Find where the given text appears and provide that cell's center as [x, y] coordinate. 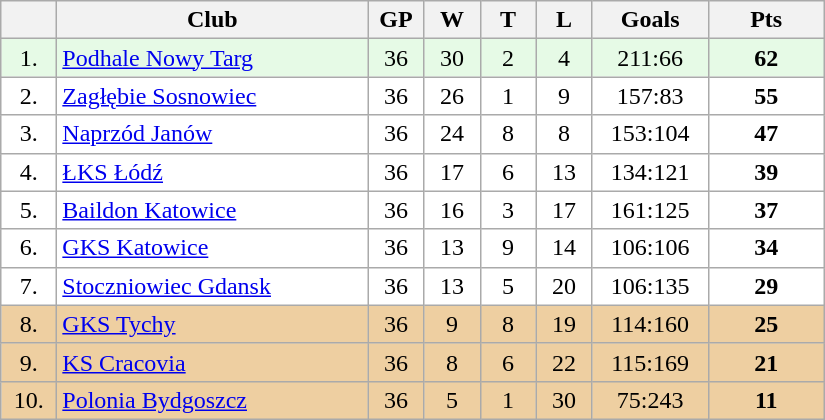
W [452, 20]
75:243 [650, 400]
114:160 [650, 324]
29 [766, 286]
11 [766, 400]
GKS Tychy [212, 324]
Zagłębie Sosnowiec [212, 96]
GP [396, 20]
39 [766, 172]
62 [766, 58]
3. [29, 134]
Pts [766, 20]
37 [766, 210]
211:66 [650, 58]
21 [766, 362]
153:104 [650, 134]
Polonia Bydgoszcz [212, 400]
4 [564, 58]
9. [29, 362]
Baildon Katowice [212, 210]
20 [564, 286]
8. [29, 324]
2 [508, 58]
Naprzód Janów [212, 134]
157:83 [650, 96]
2. [29, 96]
Podhale Nowy Targ [212, 58]
KS Cracovia [212, 362]
Club [212, 20]
Goals [650, 20]
L [564, 20]
55 [766, 96]
25 [766, 324]
115:169 [650, 362]
19 [564, 324]
106:135 [650, 286]
34 [766, 248]
106:106 [650, 248]
10. [29, 400]
24 [452, 134]
4. [29, 172]
3 [508, 210]
161:125 [650, 210]
GKS Katowice [212, 248]
1. [29, 58]
134:121 [650, 172]
7. [29, 286]
6. [29, 248]
ŁKS Łódź [212, 172]
22 [564, 362]
26 [452, 96]
T [508, 20]
Stoczniowiec Gdansk [212, 286]
47 [766, 134]
14 [564, 248]
16 [452, 210]
5. [29, 210]
